For the text-containing cell, return its midpoint in [x, y] coordinate format. 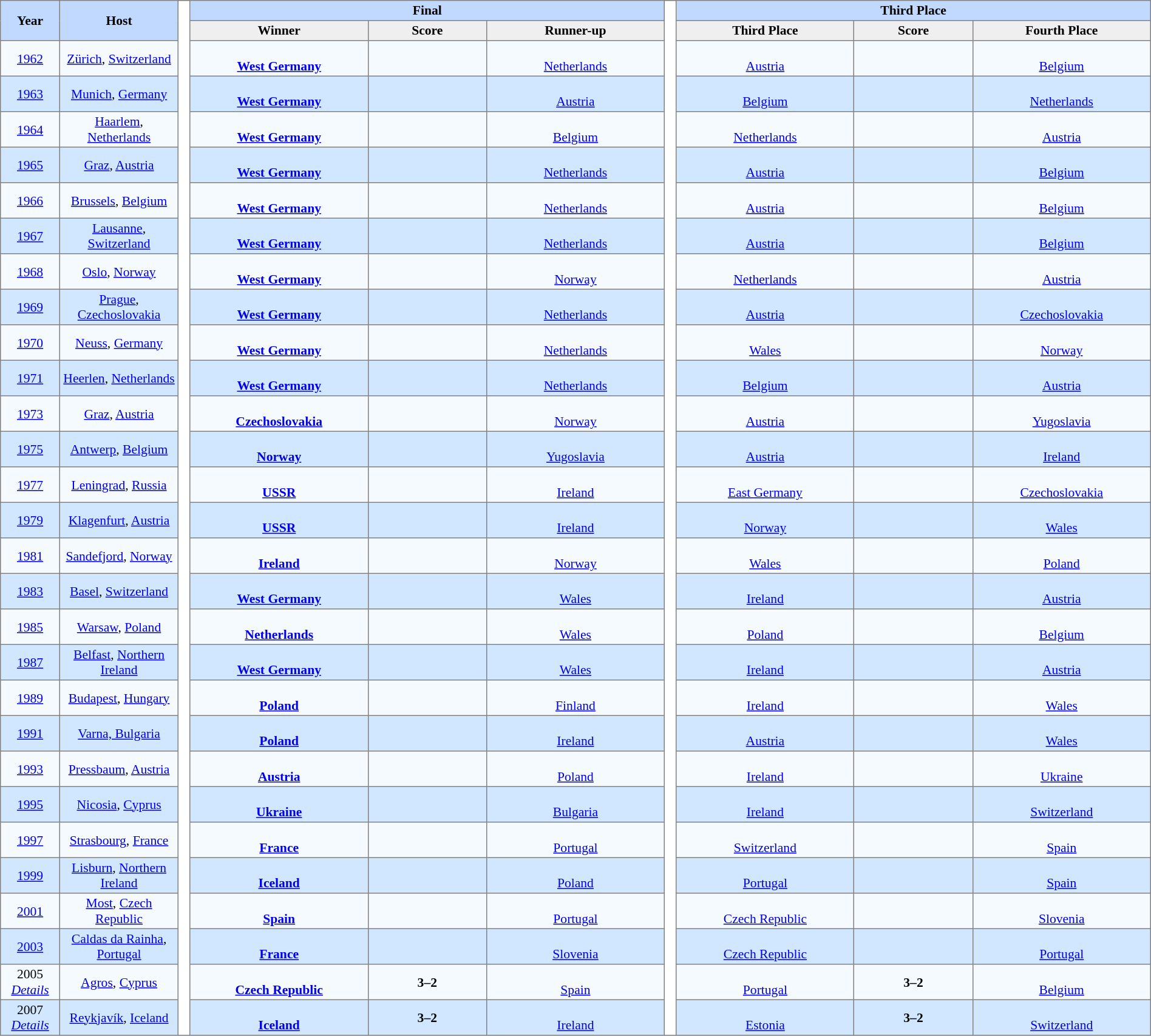
1969 [30, 307]
Brussels, Belgium [119, 200]
Caldas da Rainha, Portugal [119, 946]
Strasbourg, France [119, 840]
1989 [30, 698]
1963 [30, 94]
Heerlen, Netherlands [119, 378]
Neuss, Germany [119, 342]
Belfast, Northern Ireland [119, 662]
Reykjavík, Iceland [119, 1017]
Haarlem, Netherlands [119, 129]
Oslo, Norway [119, 271]
Lisburn, Northern Ireland [119, 875]
1965 [30, 165]
Warsaw, Poland [119, 627]
2005 Details [30, 982]
1987 [30, 662]
Runner-up [575, 30]
Varna, Bulgaria [119, 733]
Winner [279, 30]
1981 [30, 556]
Host [119, 21]
Prague, Czechoslovakia [119, 307]
Klagenfurt, Austria [119, 520]
Leningrad, Russia [119, 485]
Basel, Switzerland [119, 591]
Year [30, 21]
1993 [30, 769]
1983 [30, 591]
Nicosia, Cyprus [119, 804]
Budapest, Hungary [119, 698]
Fourth Place [1061, 30]
1991 [30, 733]
Most, Czech Republic [119, 911]
Pressbaum, Austria [119, 769]
1971 [30, 378]
Antwerp, Belgium [119, 449]
Lausanne, Switzerland [119, 236]
Estonia [765, 1017]
Bulgaria [575, 804]
1995 [30, 804]
1977 [30, 485]
Munich, Germany [119, 94]
1968 [30, 271]
1979 [30, 520]
2003 [30, 946]
Final [427, 11]
2007 Details [30, 1017]
1975 [30, 449]
Sandefjord, Norway [119, 556]
1997 [30, 840]
1970 [30, 342]
1962 [30, 58]
2001 [30, 911]
1985 [30, 627]
Agros, Cyprus [119, 982]
Zürich, Switzerland [119, 58]
1966 [30, 200]
1999 [30, 875]
1973 [30, 414]
1967 [30, 236]
Finland [575, 698]
1964 [30, 129]
East Germany [765, 485]
